Locate the cell with the specified text and output its (x, y) center coordinate. 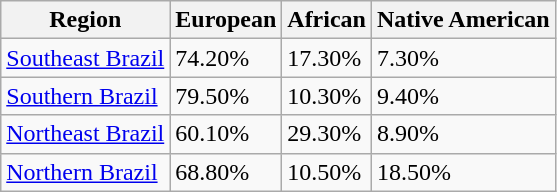
17.30% (327, 58)
9.40% (463, 96)
8.90% (463, 134)
68.80% (226, 172)
European (226, 20)
Northeast Brazil (86, 134)
Region (86, 20)
Native American (463, 20)
7.30% (463, 58)
74.20% (226, 58)
18.50% (463, 172)
10.50% (327, 172)
60.10% (226, 134)
10.30% (327, 96)
29.30% (327, 134)
Southern Brazil (86, 96)
African (327, 20)
Northern Brazil (86, 172)
Southeast Brazil (86, 58)
79.50% (226, 96)
